Capture the cell that displays the provided text and extract its [x, y] central coordinate. 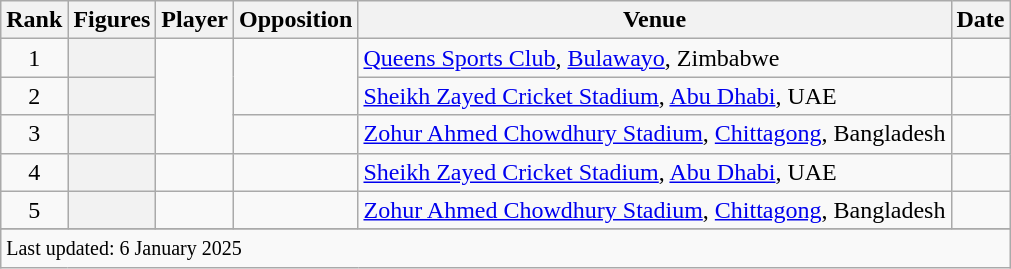
Last updated: 6 January 2025 [506, 248]
1 [34, 58]
Player [195, 20]
4 [34, 172]
Queens Sports Club, Bulawayo, Zimbabwe [654, 58]
Rank [34, 20]
2 [34, 96]
Venue [654, 20]
Figures [112, 20]
Date [980, 20]
Opposition [296, 20]
3 [34, 134]
5 [34, 210]
